Capture the cell that displays the provided text and extract its [X, Y] central coordinate. 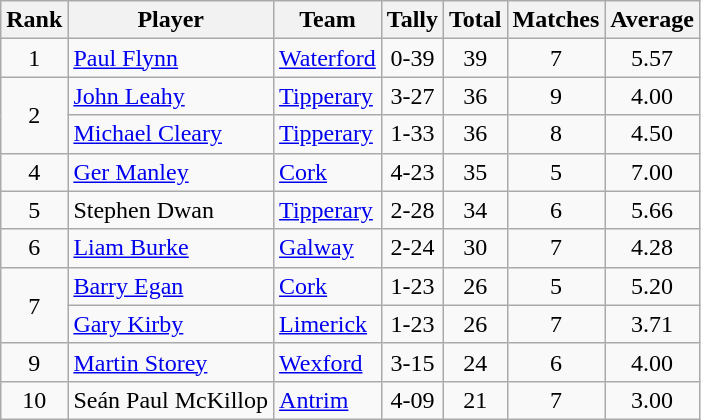
4.28 [652, 248]
5.66 [652, 210]
John Leahy [171, 96]
1-33 [412, 134]
3-15 [412, 362]
10 [34, 400]
Player [171, 20]
30 [476, 248]
Limerick [328, 324]
3.00 [652, 400]
5.20 [652, 286]
4 [34, 172]
4-09 [412, 400]
34 [476, 210]
21 [476, 400]
Ger Manley [171, 172]
Total [476, 20]
Seán Paul McKillop [171, 400]
2 [34, 115]
Tally [412, 20]
3.71 [652, 324]
4-23 [412, 172]
4.50 [652, 134]
35 [476, 172]
Matches [556, 20]
3-27 [412, 96]
2-24 [412, 248]
Michael Cleary [171, 134]
Paul Flynn [171, 58]
Rank [34, 20]
7.00 [652, 172]
24 [476, 362]
Antrim [328, 400]
2-28 [412, 210]
Liam Burke [171, 248]
8 [556, 134]
0-39 [412, 58]
Galway [328, 248]
39 [476, 58]
Gary Kirby [171, 324]
5.57 [652, 58]
Barry Egan [171, 286]
Waterford [328, 58]
Martin Storey [171, 362]
Wexford [328, 362]
Team [328, 20]
Stephen Dwan [171, 210]
1 [34, 58]
Average [652, 20]
